Return (X, Y) of the center of cell containing provided text 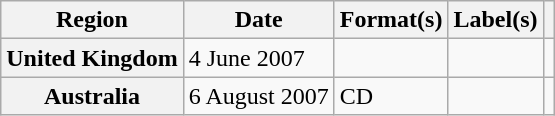
Date (258, 20)
6 August 2007 (258, 96)
CD (391, 96)
Format(s) (391, 20)
Australia (92, 96)
Label(s) (496, 20)
Region (92, 20)
United Kingdom (92, 58)
4 June 2007 (258, 58)
